Capture the cell that displays the provided text and extract its (X, Y) central coordinate. 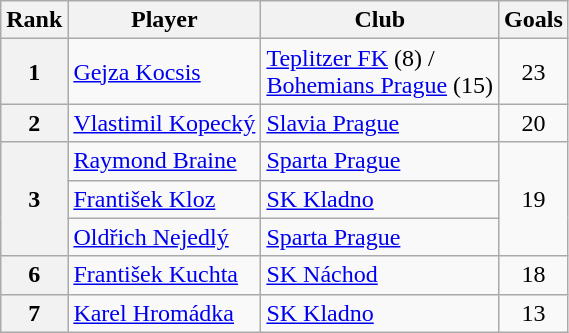
23 (534, 72)
František Kuchta (164, 275)
7 (34, 313)
Goals (534, 20)
Club (380, 20)
3 (34, 199)
SK Náchod (380, 275)
Player (164, 20)
1 (34, 72)
13 (534, 313)
20 (534, 123)
Teplitzer FK (8) /Bohemians Prague (15) (380, 72)
Gejza Kocsis (164, 72)
18 (534, 275)
Karel Hromádka (164, 313)
František Kloz (164, 199)
6 (34, 275)
2 (34, 123)
Slavia Prague (380, 123)
Rank (34, 20)
19 (534, 199)
Vlastimil Kopecký (164, 123)
Oldřich Nejedlý (164, 237)
Raymond Braine (164, 161)
